Extract the [x, y] coordinate from the center of the cell holding the provided text.  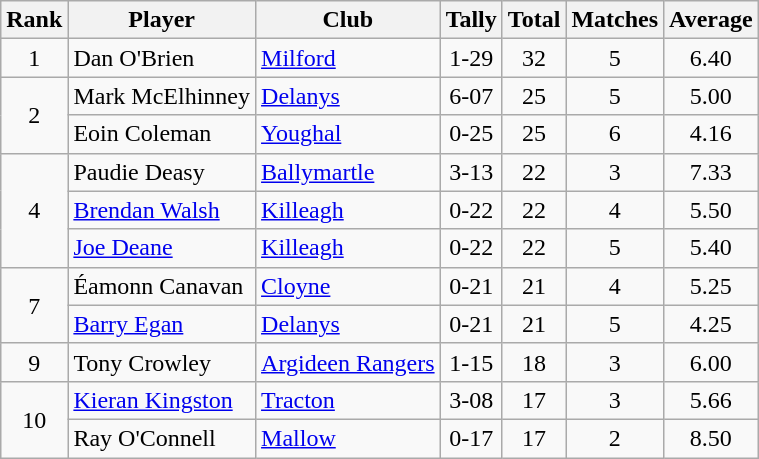
9 [34, 362]
Brendan Walsh [162, 210]
Argideen Rangers [348, 362]
32 [534, 58]
Tony Crowley [162, 362]
3-08 [471, 400]
0-25 [471, 134]
Ray O'Connell [162, 438]
Barry Egan [162, 324]
18 [534, 362]
Kieran Kingston [162, 400]
Milford [348, 58]
Paudie Deasy [162, 172]
3-13 [471, 172]
8.50 [712, 438]
Tracton [348, 400]
Cloyne [348, 286]
Mallow [348, 438]
Youghal [348, 134]
10 [34, 419]
0-17 [471, 438]
Matches [615, 20]
4.25 [712, 324]
Average [712, 20]
5.40 [712, 248]
6-07 [471, 96]
Mark McElhinney [162, 96]
5.50 [712, 210]
Player [162, 20]
5.00 [712, 96]
Ballymartle [348, 172]
6.00 [712, 362]
Éamonn Canavan [162, 286]
Eoin Coleman [162, 134]
7.33 [712, 172]
Club [348, 20]
Total [534, 20]
Joe Deane [162, 248]
1-15 [471, 362]
6 [615, 134]
Rank [34, 20]
1-29 [471, 58]
6.40 [712, 58]
4.16 [712, 134]
Tally [471, 20]
Dan O'Brien [162, 58]
7 [34, 305]
5.25 [712, 286]
5.66 [712, 400]
1 [34, 58]
